Capture the cell that displays the provided text and extract its [X, Y] central coordinate. 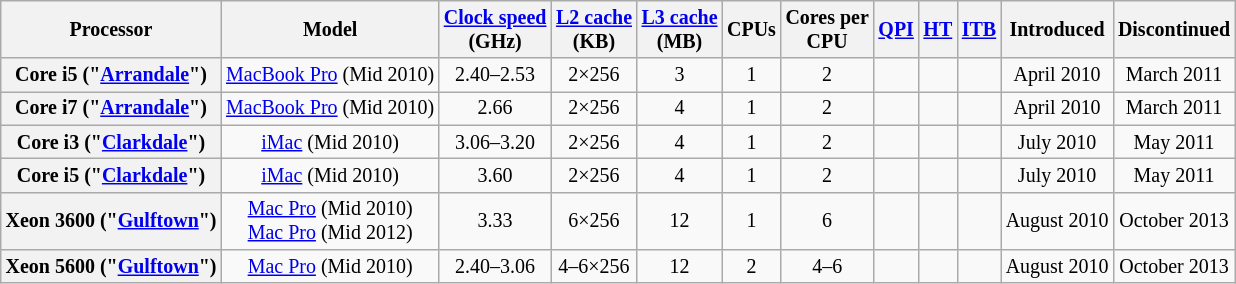
Core i7 ("Arrandale") [111, 108]
4–6 [828, 266]
3.33 [495, 220]
3 [680, 76]
4–6×256 [594, 266]
Clock speed(GHz) [495, 30]
Cores perCPU [828, 30]
2.40–2.53 [495, 76]
L3 cache(MB) [680, 30]
6×256 [594, 220]
2.40–3.06 [495, 266]
Xeon 3600 ("Gulftown") [111, 220]
Mac Pro (Mid 2010) [330, 266]
QPI [896, 30]
3.06–3.20 [495, 142]
Mac Pro (Mid 2010)Mac Pro (Mid 2012) [330, 220]
Processor [111, 30]
ITB [979, 30]
Introduced [1057, 30]
3.60 [495, 176]
L2 cache(KB) [594, 30]
Model [330, 30]
2.66 [495, 108]
Core i5 ("Arrandale") [111, 76]
CPUs [751, 30]
Xeon 5600 ("Gulftown") [111, 266]
Core i5 ("Clarkdale") [111, 176]
HT [938, 30]
Core i3 ("Clarkdale") [111, 142]
Discontinued [1174, 30]
6 [828, 220]
